Detect which cell encompasses the target text, then output its [X, Y] center coordinate. 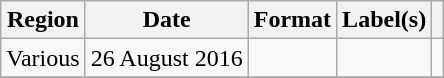
26 August 2016 [166, 58]
Region [43, 20]
Date [166, 20]
Label(s) [384, 20]
Format [292, 20]
Various [43, 58]
